Determine the (X, Y) coordinate at the center of the cell enclosing the given text.  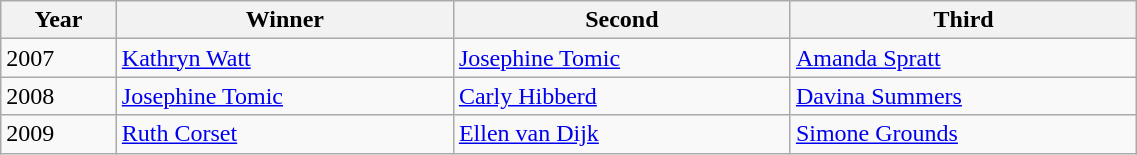
Second (622, 20)
2009 (59, 134)
Amanda Spratt (963, 58)
2007 (59, 58)
Ellen van Dijk (622, 134)
Simone Grounds (963, 134)
Third (963, 20)
Year (59, 20)
Winner (284, 20)
2008 (59, 96)
Carly Hibberd (622, 96)
Ruth Corset (284, 134)
Davina Summers (963, 96)
Kathryn Watt (284, 58)
